Identify which cell holds the provided text, then report its [x, y] central coordinate. 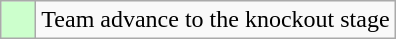
Team advance to the knockout stage [216, 20]
